From the cell containing the given text, extract its center point as (X, Y) coordinate. 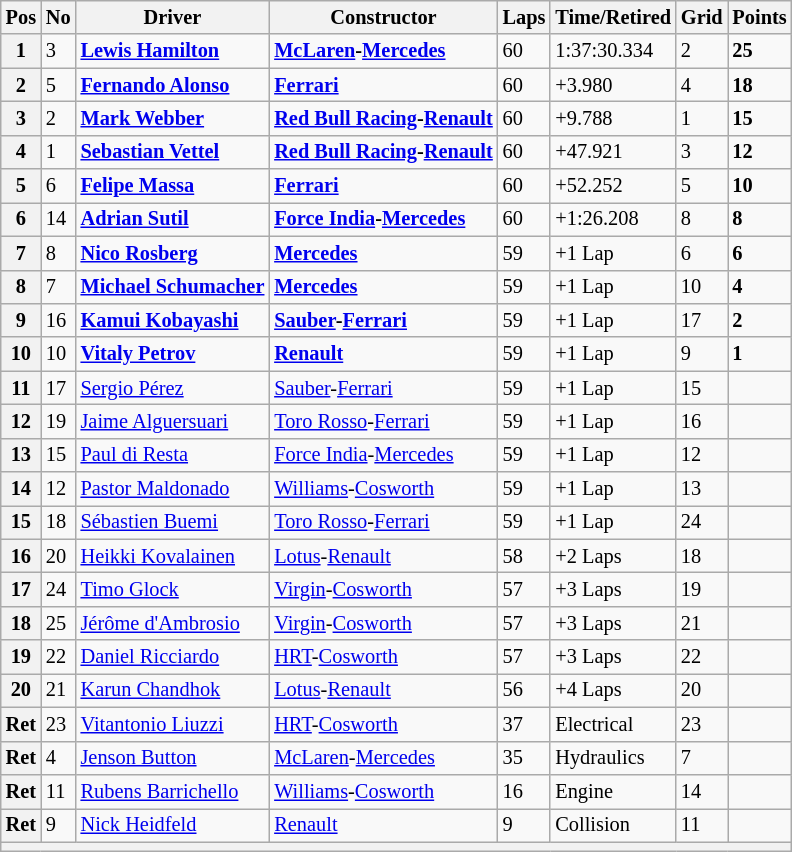
Sébastien Buemi (173, 522)
Driver (173, 17)
Kamui Kobayashi (173, 320)
Time/Retired (613, 17)
Heikki Kovalainen (173, 556)
Adrian Sutil (173, 219)
58 (524, 556)
Jérôme d'Ambrosio (173, 623)
+47.921 (613, 152)
Karun Chandhok (173, 690)
Felipe Massa (173, 186)
Mark Webber (173, 118)
56 (524, 690)
Timo Glock (173, 589)
Points (760, 17)
No (58, 17)
+2 Laps (613, 556)
Lewis Hamilton (173, 51)
Pastor Maldonado (173, 489)
Constructor (383, 17)
Jenson Button (173, 758)
1:37:30.334 (613, 51)
+52.252 (613, 186)
Rubens Barrichello (173, 791)
Grid (702, 17)
37 (524, 724)
35 (524, 758)
Vitantonio Liuzzi (173, 724)
Electrical (613, 724)
Pos (21, 17)
Vitaly Petrov (173, 354)
Sergio Pérez (173, 388)
Laps (524, 17)
Collision (613, 825)
+9.788 (613, 118)
Nico Rosberg (173, 253)
Jaime Alguersuari (173, 421)
Fernando Alonso (173, 85)
Sebastian Vettel (173, 152)
+4 Laps (613, 690)
Engine (613, 791)
Michael Schumacher (173, 287)
+3.980 (613, 85)
Daniel Ricciardo (173, 657)
Nick Heidfeld (173, 825)
Hydraulics (613, 758)
Paul di Resta (173, 455)
+1:26.208 (613, 219)
